Determine the [x, y] coordinate at the center of the cell enclosing the given text.  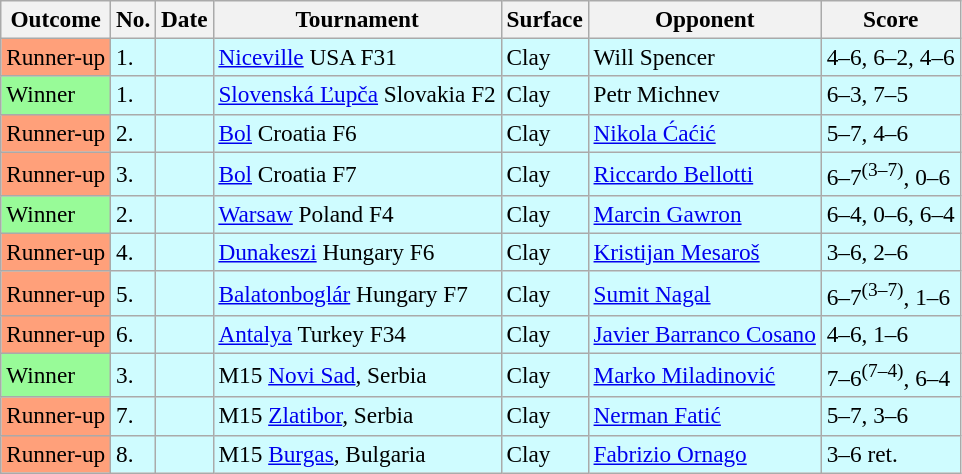
Nerman Fatić [704, 416]
6–7(3–7), 0–6 [890, 173]
6–4, 0–6, 6–4 [890, 214]
6–3, 7–5 [890, 95]
Date [184, 19]
Opponent [704, 19]
6–7(3–7), 1–6 [890, 293]
3–6 ret. [890, 454]
Marcin Gawron [704, 214]
Bol Croatia F6 [357, 133]
Will Spencer [704, 57]
Kristijan Mesaroš [704, 252]
4. [134, 252]
Riccardo Bellotti [704, 173]
Niceville USA F31 [357, 57]
Score [890, 19]
Nikola Ćaćić [704, 133]
Javier Barranco Cosano [704, 334]
6. [134, 334]
Balatonboglár Hungary F7 [357, 293]
3–6, 2–6 [890, 252]
Antalya Turkey F34 [357, 334]
Surface [544, 19]
Slovenská Ľupča Slovakia F2 [357, 95]
No. [134, 19]
M15 Burgas, Bulgaria [357, 454]
5–7, 4–6 [890, 133]
Marko Miladinović [704, 375]
Tournament [357, 19]
5. [134, 293]
Warsaw Poland F4 [357, 214]
8. [134, 454]
4–6, 6–2, 4–6 [890, 57]
Sumit Nagal [704, 293]
M15 Novi Sad, Serbia [357, 375]
Bol Croatia F7 [357, 173]
Petr Michnev [704, 95]
5–7, 3–6 [890, 416]
4–6, 1–6 [890, 334]
M15 Zlatibor, Serbia [357, 416]
Fabrizio Ornago [704, 454]
Outcome [56, 19]
Dunakeszi Hungary F6 [357, 252]
7–6(7–4), 6–4 [890, 375]
7. [134, 416]
